Locate the cell with the specified text and output its [x, y] center coordinate. 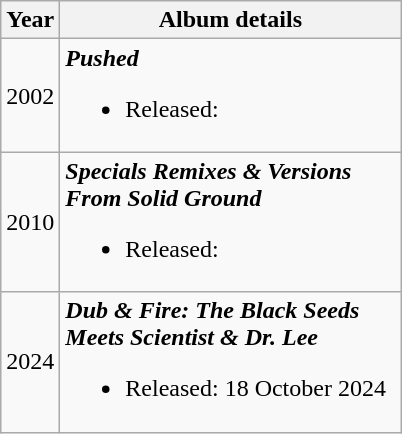
Year [30, 20]
Album details [230, 20]
2024 [30, 362]
2010 [30, 222]
2002 [30, 96]
PushedReleased: [230, 96]
Dub & Fire: The Black Seeds Meets Scientist & Dr. LeeReleased: 18 October 2024 [230, 362]
Specials Remixes & Versions From Solid GroundReleased: [230, 222]
